Return [x, y] of the center of cell containing provided text 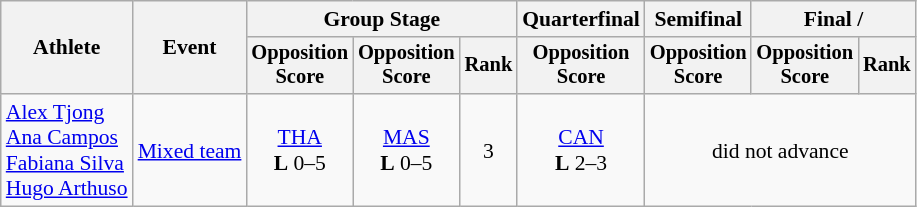
CANL 2–3 [581, 150]
Final / [833, 19]
Group Stage [382, 19]
MASL 0–5 [406, 150]
Alex TjongAna CamposFabiana SilvaHugo Arthuso [67, 150]
did not advance [780, 150]
Semifinal [698, 19]
THAL 0–5 [300, 150]
Athlete [67, 48]
Mixed team [190, 150]
Quarterfinal [581, 19]
3 [489, 150]
Event [190, 48]
